Detect which cell encompasses the target text, then output its (x, y) center coordinate. 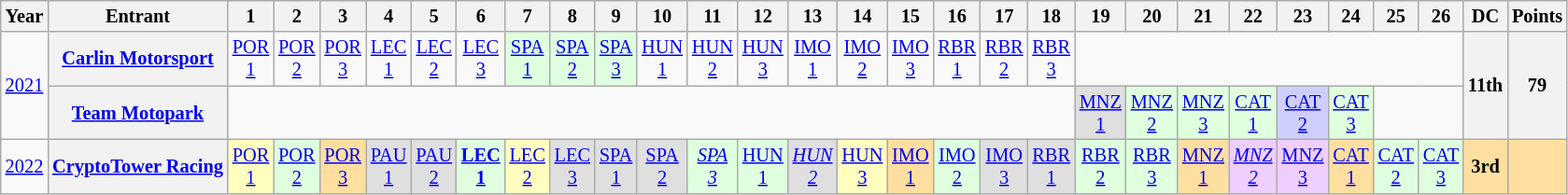
16 (957, 16)
24 (1350, 16)
12 (763, 16)
14 (862, 16)
17 (1004, 16)
26 (1441, 16)
11th (1485, 86)
3 (342, 16)
Year (24, 16)
22 (1253, 16)
8 (572, 16)
Entrant (138, 16)
2 (297, 16)
7 (528, 16)
Team Motopark (138, 113)
21 (1203, 16)
20 (1152, 16)
DC (1485, 16)
CryptoTower Racing (138, 166)
2022 (24, 166)
5 (433, 16)
Carlin Motorsport (138, 59)
3rd (1485, 166)
79 (1537, 86)
1 (250, 16)
11 (713, 16)
PAU2 (433, 166)
18 (1051, 16)
PAU1 (388, 166)
2021 (24, 86)
Points (1537, 16)
4 (388, 16)
15 (910, 16)
23 (1302, 16)
6 (481, 16)
13 (812, 16)
9 (616, 16)
19 (1100, 16)
25 (1396, 16)
10 (662, 16)
